Extract the (X, Y) coordinate from the center of the cell holding the provided text.  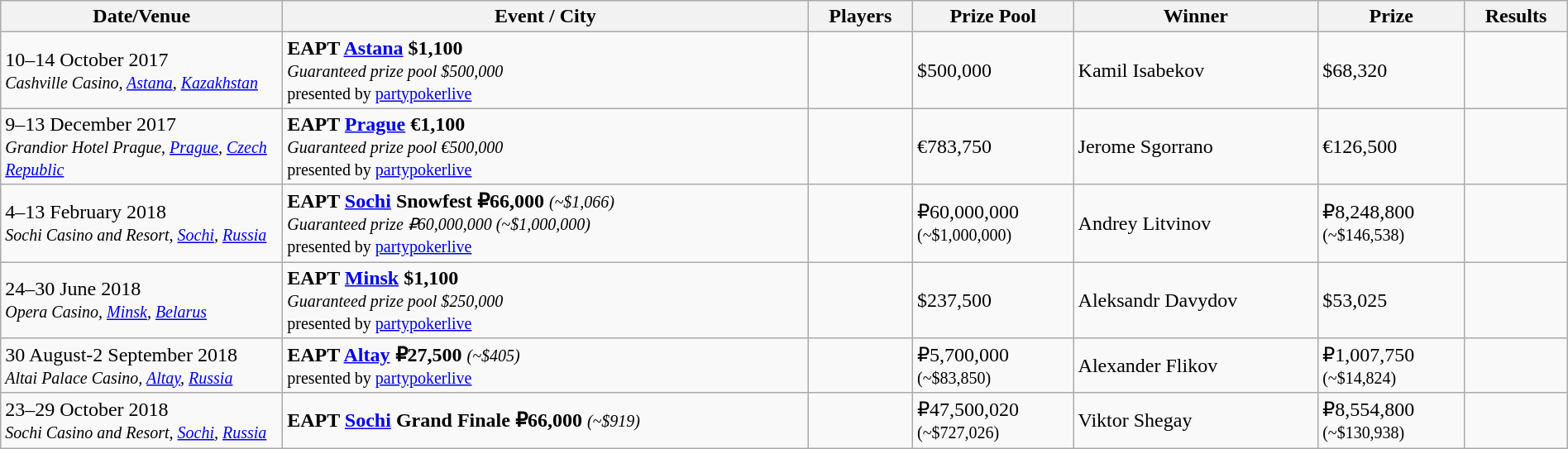
$68,320 (1391, 70)
EAPT Prague €1,100Guaranteed prize pool €500,000 presented by partypokerlive (546, 146)
₽47,500,020(~$727,026) (992, 420)
Prize (1391, 17)
9–13 December 2017Grandior Hotel Prague, Prague, Czech Republic (142, 146)
₽1,007,750(~$14,824) (1391, 365)
4–13 February 2018Sochi Casino and Resort, Sochi, Russia (142, 223)
₽8,248,800(~$146,538) (1391, 223)
$500,000 (992, 70)
$237,500 (992, 299)
Andrey Litvinov (1196, 223)
Date/Venue (142, 17)
Results (1516, 17)
Event / City (546, 17)
EAPT Sochi Snowfest ₽66,000 (~$1,066)Guaranteed prize ₽60,000,000 (~$1,000,000)presented by partypokerlive (546, 223)
Players (860, 17)
₽5,700,000(~$83,850) (992, 365)
Jerome Sgorrano (1196, 146)
Alexander Flikov (1196, 365)
Viktor Shegay (1196, 420)
Prize Pool (992, 17)
23–29 October 2018Sochi Casino and Resort, Sochi, Russia (142, 420)
Winner (1196, 17)
EAPT Altay ₽27,500 (~$405)presented by partypokerlive (546, 365)
Aleksandr Davydov (1196, 299)
Kamil Isabekov (1196, 70)
₽60,000,000(~$1,000,000) (992, 223)
24–30 June 2018Opera Casino, Minsk, Belarus (142, 299)
€783,750 (992, 146)
EAPT Astana $1,100Guaranteed prize pool $500,000 presented by partypokerlive (546, 70)
EAPT Minsk $1,100Guaranteed prize pool $250,000 presented by partypokerlive (546, 299)
10–14 October 2017Cashville Casino, Astana, Kazakhstan (142, 70)
$53,025 (1391, 299)
EAPT Sochi Grand Finale ₽66,000 (~$919) (546, 420)
₽8,554,800(~$130,938) (1391, 420)
30 August-2 September 2018Altai Palace Casino, Altay, Russia (142, 365)
€126,500 (1391, 146)
